Determine the (X, Y) coordinate at the center of the cell enclosing the given text.  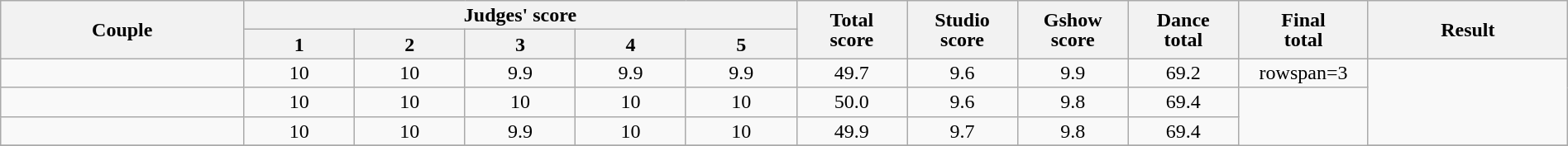
Dancetotal (1183, 30)
rowspan=3 (1303, 73)
49.9 (852, 130)
3 (520, 45)
49.7 (852, 73)
4 (631, 45)
Couple (122, 30)
9.7 (963, 130)
Result (1467, 30)
Totalscore (852, 30)
5 (741, 45)
Gshowscore (1073, 30)
50.0 (852, 102)
2 (409, 45)
Finaltotal (1303, 30)
69.2 (1183, 73)
Judges' score (520, 15)
1 (299, 45)
Studioscore (963, 30)
